Return (x, y) of the center of cell containing provided text 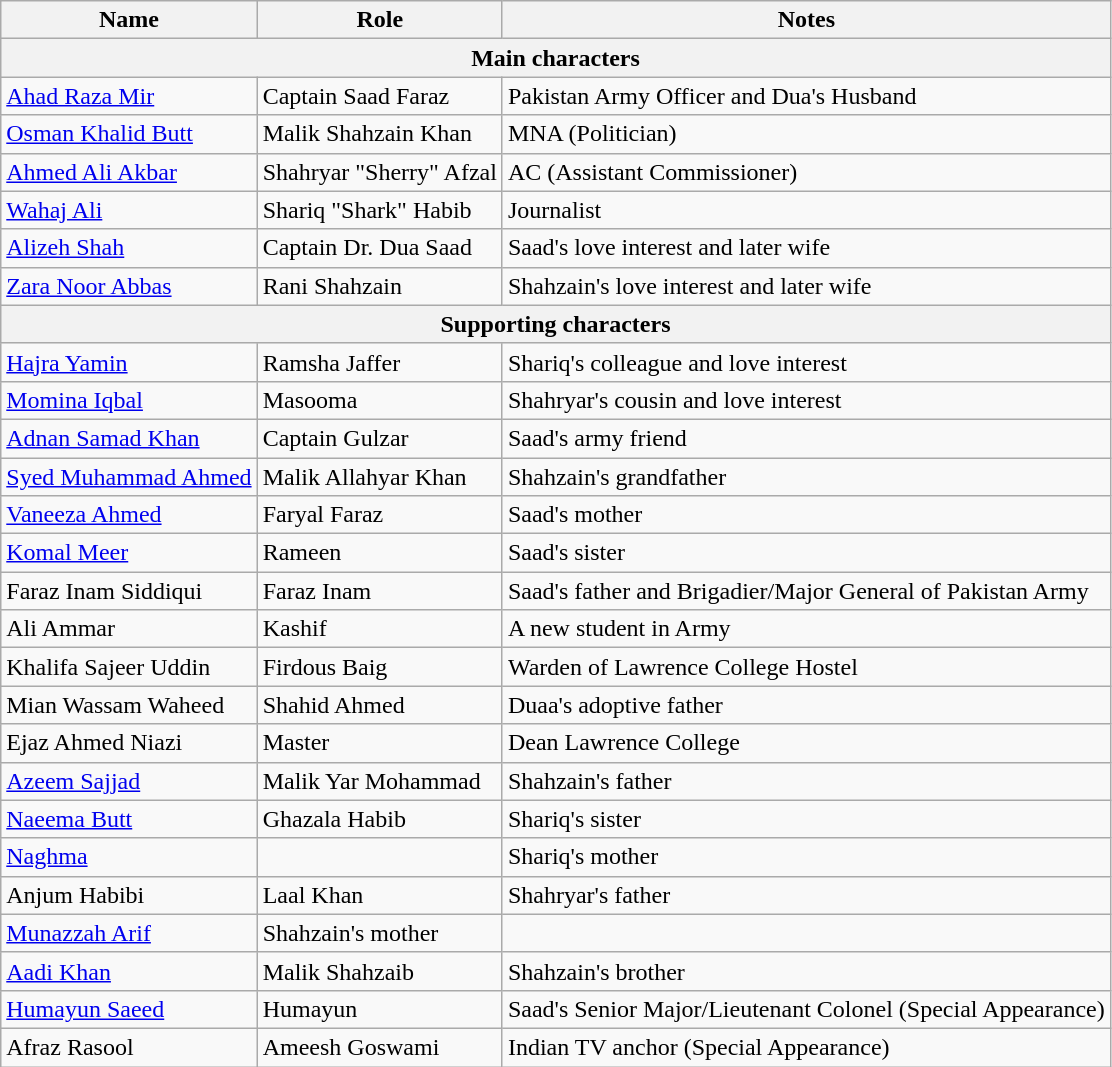
Notes (806, 20)
Firdous Baig (380, 667)
MNA (Politician) (806, 134)
A new student in Army (806, 629)
Malik Shahzaib (380, 971)
AC (Assistant Commissioner) (806, 172)
Kashif (380, 629)
Hajra Yamin (129, 362)
Ameesh Goswami (380, 1047)
Shariq's colleague and love interest (806, 362)
Aadi Khan (129, 971)
Ramsha Jaffer (380, 362)
Master (380, 743)
Saad's Senior Major/Lieutenant Colonel (Special Appearance) (806, 1009)
Ali Ammar (129, 629)
Afraz Rasool (129, 1047)
Shahzain's father (806, 781)
Main characters (556, 58)
Saad's sister (806, 553)
Laal Khan (380, 895)
Vaneeza Ahmed (129, 515)
Rameen (380, 553)
Malik Allahyar Khan (380, 477)
Supporting characters (556, 324)
Shariq's sister (806, 819)
Saad's love interest and later wife (806, 248)
Duaa's adoptive father (806, 705)
Naeema Butt (129, 819)
Malik Yar Mohammad (380, 781)
Name (129, 20)
Wahaj Ali (129, 210)
Humayun (380, 1009)
Shahzain's mother (380, 933)
Alizeh Shah (129, 248)
Captain Dr. Dua Saad (380, 248)
Saad's father and Brigadier/Major General of Pakistan Army (806, 591)
Saad's army friend (806, 438)
Faryal Faraz (380, 515)
Shahzain's grandfather (806, 477)
Zara Noor Abbas (129, 286)
Humayun Saeed (129, 1009)
Syed Muhammad Ahmed (129, 477)
Faraz Inam Siddiqui (129, 591)
Dean Lawrence College (806, 743)
Naghma (129, 857)
Mian Wassam Waheed (129, 705)
Anjum Habibi (129, 895)
Indian TV anchor (Special Appearance) (806, 1047)
Khalifa Sajeer Uddin (129, 667)
Role (380, 20)
Saad's mother (806, 515)
Shahryar's father (806, 895)
Ahad Raza Mir (129, 96)
Azeem Sajjad (129, 781)
Captain Saad Faraz (380, 96)
Masooma (380, 400)
Ahmed Ali Akbar (129, 172)
Captain Gulzar (380, 438)
Shahryar's cousin and love interest (806, 400)
Pakistan Army Officer and Dua's Husband (806, 96)
Munazzah Arif (129, 933)
Shariq "Shark" Habib (380, 210)
Journalist (806, 210)
Malik Shahzain Khan (380, 134)
Adnan Samad Khan (129, 438)
Ejaz Ahmed Niazi (129, 743)
Momina Iqbal (129, 400)
Shahzain's brother (806, 971)
Shahzain's love interest and later wife (806, 286)
Komal Meer (129, 553)
Faraz Inam (380, 591)
Warden of Lawrence College Hostel (806, 667)
Shahryar "Sherry" Afzal (380, 172)
Shahid Ahmed (380, 705)
Rani Shahzain (380, 286)
Shariq's mother (806, 857)
Osman Khalid Butt (129, 134)
Ghazala Habib (380, 819)
